Pinpoint the cell where the given text exists, returning its (X, Y) midpoint coordinate. 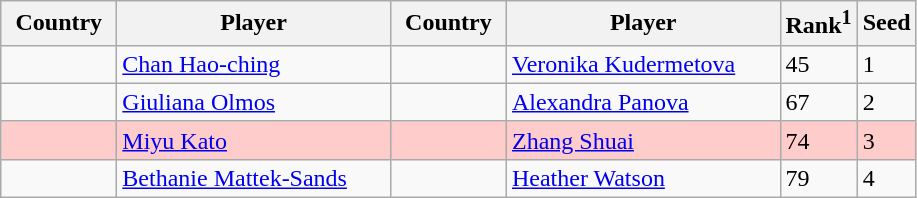
Zhang Shuai (643, 140)
Rank1 (818, 24)
4 (886, 178)
Alexandra Panova (643, 102)
79 (818, 178)
Bethanie Mattek-Sands (254, 178)
Miyu Kato (254, 140)
74 (818, 140)
Veronika Kudermetova (643, 64)
Chan Hao-ching (254, 64)
45 (818, 64)
Heather Watson (643, 178)
Giuliana Olmos (254, 102)
2 (886, 102)
1 (886, 64)
Seed (886, 24)
3 (886, 140)
67 (818, 102)
